Pinpoint the cell where the given text exists, returning its [x, y] midpoint coordinate. 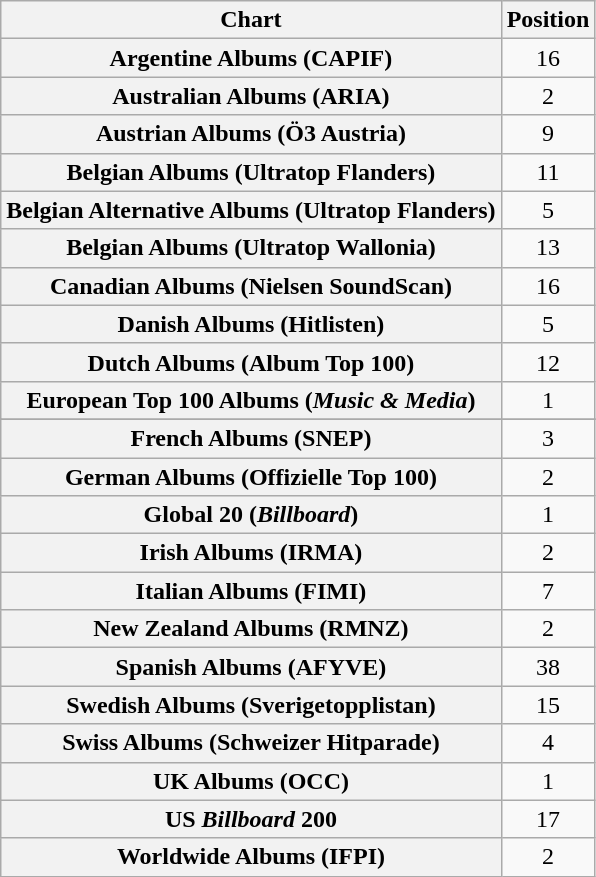
Global 20 (Billboard) [251, 515]
4 [548, 743]
Chart [251, 20]
38 [548, 667]
Spanish Albums (AFYVE) [251, 667]
13 [548, 248]
17 [548, 819]
Worldwide Albums (IFPI) [251, 857]
Argentine Albums (CAPIF) [251, 58]
French Albums (SNEP) [251, 438]
Swiss Albums (Schweizer Hitparade) [251, 743]
Irish Albums (IRMA) [251, 553]
7 [548, 591]
9 [548, 134]
15 [548, 705]
US Billboard 200 [251, 819]
Belgian Alternative Albums (Ultratop Flanders) [251, 210]
Dutch Albums (Album Top 100) [251, 362]
Belgian Albums (Ultratop Flanders) [251, 172]
Position [548, 20]
Swedish Albums (Sverigetopplistan) [251, 705]
11 [548, 172]
Belgian Albums (Ultratop Wallonia) [251, 248]
Austrian Albums (Ö3 Austria) [251, 134]
European Top 100 Albums (Music & Media) [251, 400]
New Zealand Albums (RMNZ) [251, 629]
3 [548, 438]
German Albums (Offizielle Top 100) [251, 477]
Canadian Albums (Nielsen SoundScan) [251, 286]
12 [548, 362]
Australian Albums (ARIA) [251, 96]
UK Albums (OCC) [251, 781]
Italian Albums (FIMI) [251, 591]
Danish Albums (Hitlisten) [251, 324]
